Identify which cell holds the provided text, then report its [X, Y] central coordinate. 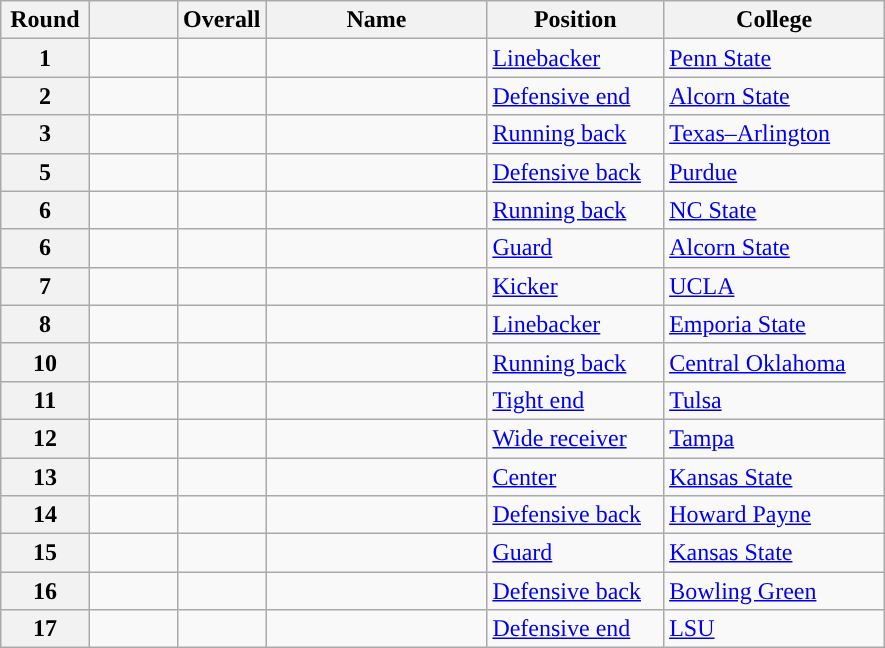
Tight end [576, 400]
3 [45, 134]
Purdue [774, 172]
Position [576, 20]
15 [45, 553]
7 [45, 286]
Bowling Green [774, 591]
Emporia State [774, 324]
College [774, 20]
Texas–Arlington [774, 134]
LSU [774, 629]
Penn State [774, 58]
2 [45, 96]
Wide receiver [576, 438]
Kicker [576, 286]
UCLA [774, 286]
12 [45, 438]
Central Oklahoma [774, 362]
Overall [222, 20]
11 [45, 400]
Howard Payne [774, 515]
NC State [774, 210]
10 [45, 362]
17 [45, 629]
Tulsa [774, 400]
13 [45, 477]
Center [576, 477]
5 [45, 172]
Tampa [774, 438]
Round [45, 20]
1 [45, 58]
14 [45, 515]
Name [376, 20]
16 [45, 591]
8 [45, 324]
